Locate the cell with the specified text and output its [x, y] center coordinate. 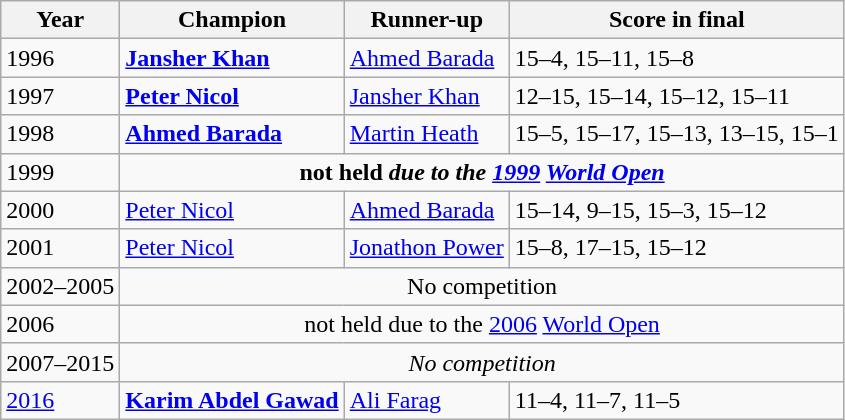
Karim Abdel Gawad [232, 400]
15–8, 17–15, 15–12 [676, 248]
not held due to the 1999 World Open [482, 172]
2007–2015 [60, 362]
1996 [60, 58]
2000 [60, 210]
11–4, 11–7, 11–5 [676, 400]
1999 [60, 172]
15–5, 15–17, 15–13, 13–15, 15–1 [676, 134]
12–15, 15–14, 15–12, 15–11 [676, 96]
Ali Farag [426, 400]
1997 [60, 96]
Score in final [676, 20]
2016 [60, 400]
not held due to the 2006 World Open [482, 324]
Martin Heath [426, 134]
Champion [232, 20]
15–4, 15–11, 15–8 [676, 58]
15–14, 9–15, 15–3, 15–12 [676, 210]
1998 [60, 134]
2001 [60, 248]
2006 [60, 324]
Runner-up [426, 20]
Year [60, 20]
Jonathon Power [426, 248]
2002–2005 [60, 286]
